Capture the cell that displays the provided text and extract its [x, y] central coordinate. 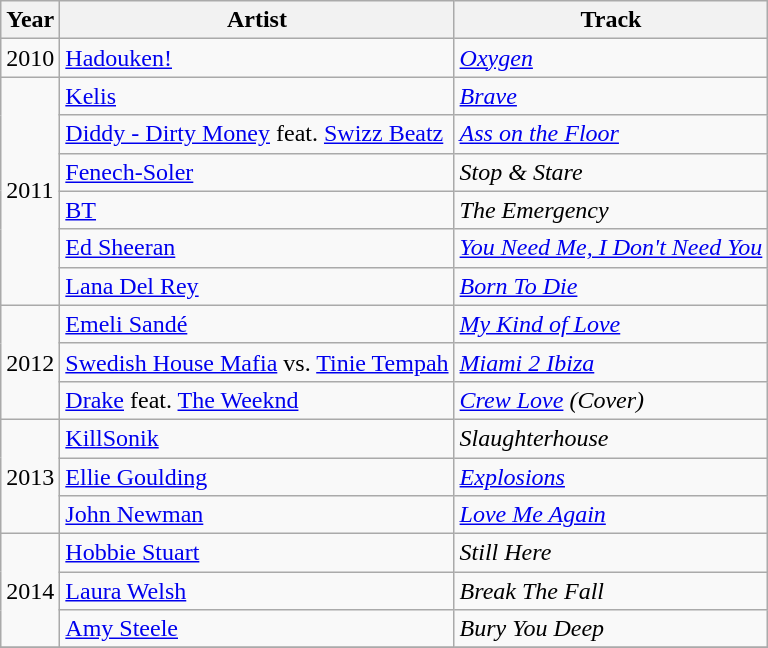
Miami 2 Ibiza [611, 362]
You Need Me, I Don't Need You [611, 248]
Drake feat. The Weeknd [257, 400]
Hadouken! [257, 58]
Diddy - Dirty Money feat. Swizz Beatz [257, 134]
Amy Steele [257, 629]
Ellie Goulding [257, 477]
Crew Love (Cover) [611, 400]
2011 [30, 191]
Explosions [611, 477]
2010 [30, 58]
My Kind of Love [611, 324]
John Newman [257, 515]
Born To Die [611, 286]
Ass on the Floor [611, 134]
Hobbie Stuart [257, 553]
Laura Welsh [257, 591]
2013 [30, 476]
Artist [257, 20]
Brave [611, 96]
Emeli Sandé [257, 324]
KillSonik [257, 438]
Kelis [257, 96]
Year [30, 20]
Track [611, 20]
BT [257, 210]
Slaughterhouse [611, 438]
Swedish House Mafia vs. Tinie Tempah [257, 362]
Lana Del Rey [257, 286]
Love Me Again [611, 515]
2012 [30, 362]
Bury You Deep [611, 629]
Ed Sheeran [257, 248]
Break The Fall [611, 591]
2014 [30, 591]
Fenech-Soler [257, 172]
Stop & Stare [611, 172]
Oxygen [611, 58]
Still Here [611, 553]
The Emergency [611, 210]
